Capture the cell that displays the provided text and extract its [X, Y] central coordinate. 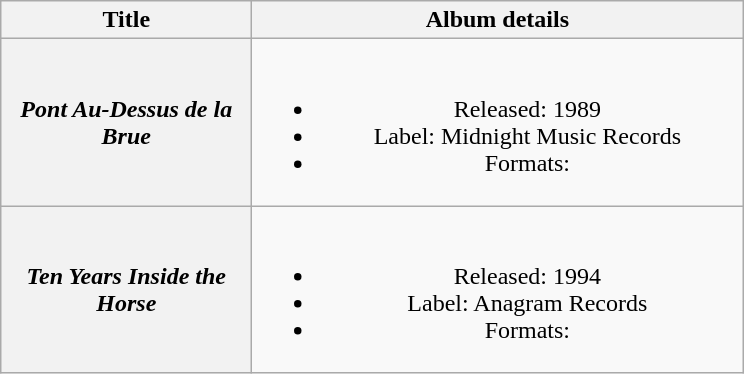
Title [126, 20]
Ten Years Inside the Horse [126, 290]
Pont Au-Dessus de la Brue [126, 122]
Released: 1989Label: Midnight Music RecordsFormats: [498, 122]
Released: 1994Label: Anagram RecordsFormats: [498, 290]
Album details [498, 20]
